Scan for the cell matching the given text and deliver its (X, Y) coordinate at center. 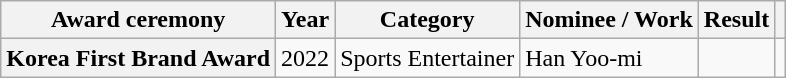
Han Yoo-mi (610, 58)
Result (736, 20)
Nominee / Work (610, 20)
Sports Entertainer (428, 58)
Award ceremony (138, 20)
Year (306, 20)
Korea First Brand Award (138, 58)
Category (428, 20)
2022 (306, 58)
